For the text-containing cell, return its midpoint in [x, y] coordinate format. 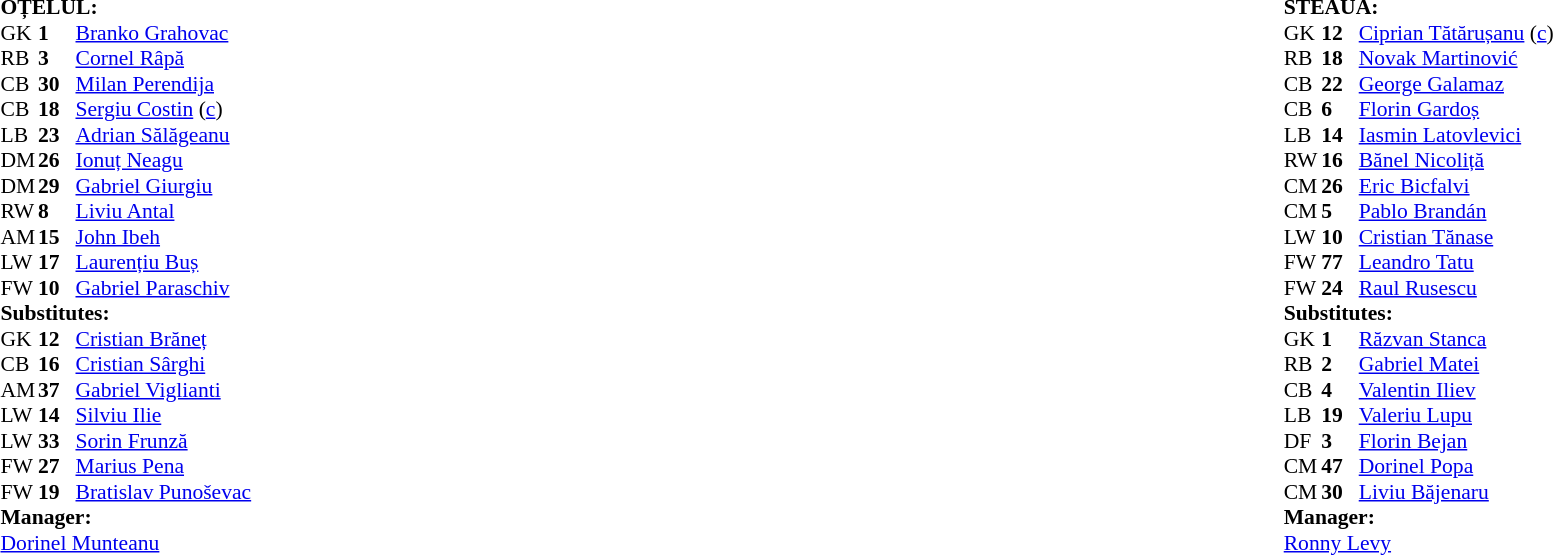
John Ibeh [164, 237]
Gabriel Viglianti [164, 390]
8 [57, 211]
Sergiu Costin (c) [164, 109]
Gabriel Paraschiv [164, 288]
22 [1340, 84]
17 [57, 263]
Milan Perendija [164, 84]
37 [57, 390]
Cristian Sârghi [164, 365]
Cristian Brăneț [164, 339]
Cornel Râpă [164, 59]
Ionuț Neagu [164, 161]
4 [1340, 390]
Substitutes: [126, 313]
Silviu Ilie [164, 415]
5 [1340, 211]
Bratislav Punoševac [164, 492]
29 [57, 186]
Adrian Sălăgeanu [164, 135]
77 [1340, 263]
24 [1340, 288]
Sorin Frunză [164, 441]
Laurențiu Buș [164, 263]
23 [57, 135]
Marius Pena [164, 467]
2 [1340, 365]
DF [1303, 441]
Gabriel Giurgiu [164, 186]
Liviu Antal [164, 211]
47 [1340, 467]
Manager: [126, 517]
Branko Grahovac [164, 33]
6 [1340, 109]
15 [57, 237]
27 [57, 467]
33 [57, 441]
